Return the (x, y) coordinate for the center point of the cell that contains the specified text.  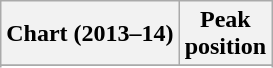
Peakposition (225, 34)
Chart (2013–14) (90, 34)
